For the text-containing cell, return its midpoint in (X, Y) coordinate format. 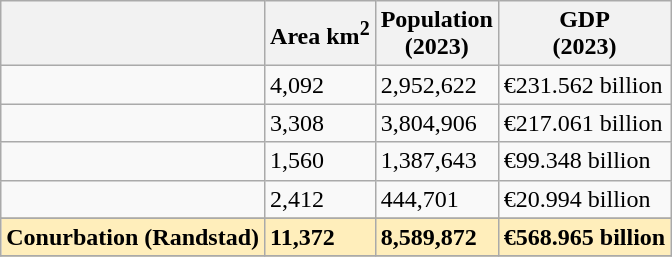
Area km2 (320, 34)
€568.965 billion (584, 237)
1,387,643 (436, 161)
2,412 (320, 199)
11,372 (320, 237)
Population(2023) (436, 34)
1,560 (320, 161)
€231.562 billion (584, 85)
2,952,622 (436, 85)
4,092 (320, 85)
€20.994 billion (584, 199)
GDP(2023) (584, 34)
3,804,906 (436, 123)
€217.061 billion (584, 123)
8,589,872 (436, 237)
€99.348 billion (584, 161)
Conurbation (Randstad) (133, 237)
444,701 (436, 199)
3,308 (320, 123)
